Search for the cell housing the specified text and yield its [X, Y] center coordinate. 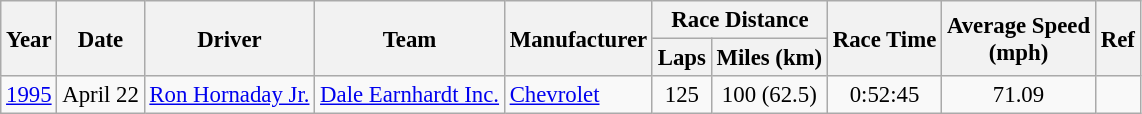
Team [410, 38]
1995 [29, 95]
125 [682, 95]
Ref [1118, 38]
Chevrolet [578, 95]
0:52:45 [884, 95]
Average Speed(mph) [1019, 38]
Year [29, 38]
Laps [682, 58]
100 (62.5) [769, 95]
Race Distance [740, 20]
Race Time [884, 38]
Driver [230, 38]
71.09 [1019, 95]
Manufacturer [578, 38]
Dale Earnhardt Inc. [410, 95]
Date [100, 38]
Miles (km) [769, 58]
Ron Hornaday Jr. [230, 95]
April 22 [100, 95]
